Locate the cell with the specified text and output its (X, Y) center coordinate. 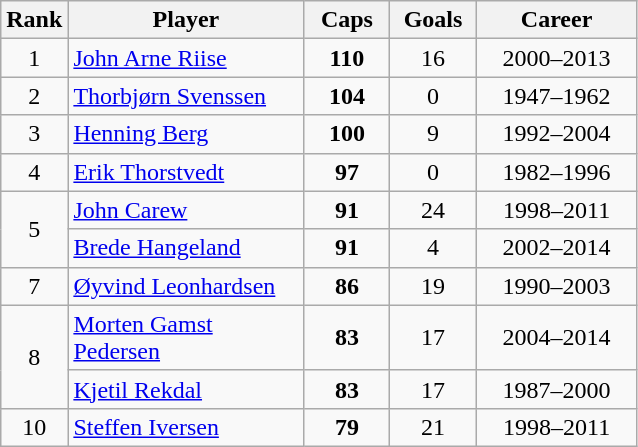
John Arne Riise (186, 58)
1947–1962 (556, 96)
10 (34, 427)
Player (186, 20)
16 (433, 58)
110 (347, 58)
2 (34, 96)
Steffen Iversen (186, 427)
3 (34, 134)
Thorbjørn Svenssen (186, 96)
1990–2003 (556, 286)
86 (347, 286)
2002–2014 (556, 248)
Kjetil Rekdal (186, 389)
Goals (433, 20)
Morten Gamst Pedersen (186, 338)
Career (556, 20)
Øyvind Leonhardsen (186, 286)
21 (433, 427)
2000–2013 (556, 58)
Rank (34, 20)
Caps (347, 20)
Erik Thorstvedt (186, 172)
19 (433, 286)
1987–2000 (556, 389)
1992–2004 (556, 134)
1 (34, 58)
1982–1996 (556, 172)
8 (34, 356)
24 (433, 210)
9 (433, 134)
5 (34, 229)
John Carew (186, 210)
79 (347, 427)
100 (347, 134)
97 (347, 172)
104 (347, 96)
Henning Berg (186, 134)
2004–2014 (556, 338)
7 (34, 286)
Brede Hangeland (186, 248)
